Locate the cell with the specified text and output its (x, y) center coordinate. 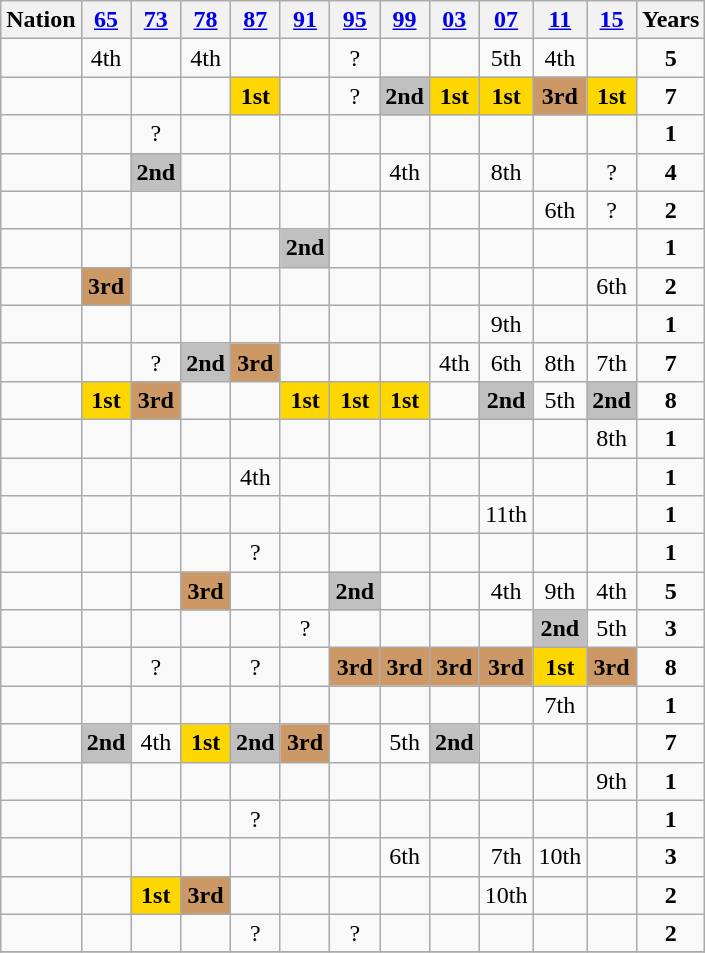
15 (612, 20)
03 (454, 20)
78 (206, 20)
87 (255, 20)
07 (506, 20)
4 (670, 172)
73 (156, 20)
11th (506, 515)
95 (355, 20)
11 (560, 20)
99 (405, 20)
91 (305, 20)
65 (106, 20)
Years (670, 20)
Nation (41, 20)
